Return (x, y) of the center of cell containing provided text 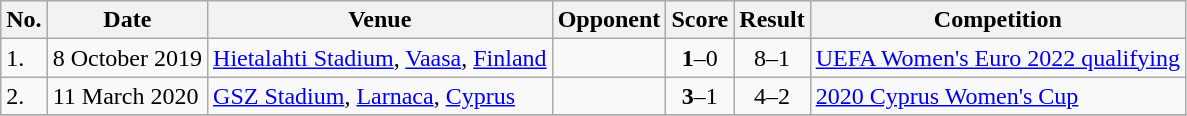
Venue (380, 20)
1. (24, 58)
UEFA Women's Euro 2022 qualifying (998, 58)
GSZ Stadium, Larnaca, Cyprus (380, 96)
Result (772, 20)
Date (127, 20)
No. (24, 20)
8 October 2019 (127, 58)
Score (700, 20)
Opponent (609, 20)
11 March 2020 (127, 96)
2. (24, 96)
Competition (998, 20)
8–1 (772, 58)
2020 Cyprus Women's Cup (998, 96)
Hietalahti Stadium, Vaasa, Finland (380, 58)
1–0 (700, 58)
3–1 (700, 96)
4–2 (772, 96)
